Return the (x, y) coordinate for the center point of the cell that contains the specified text.  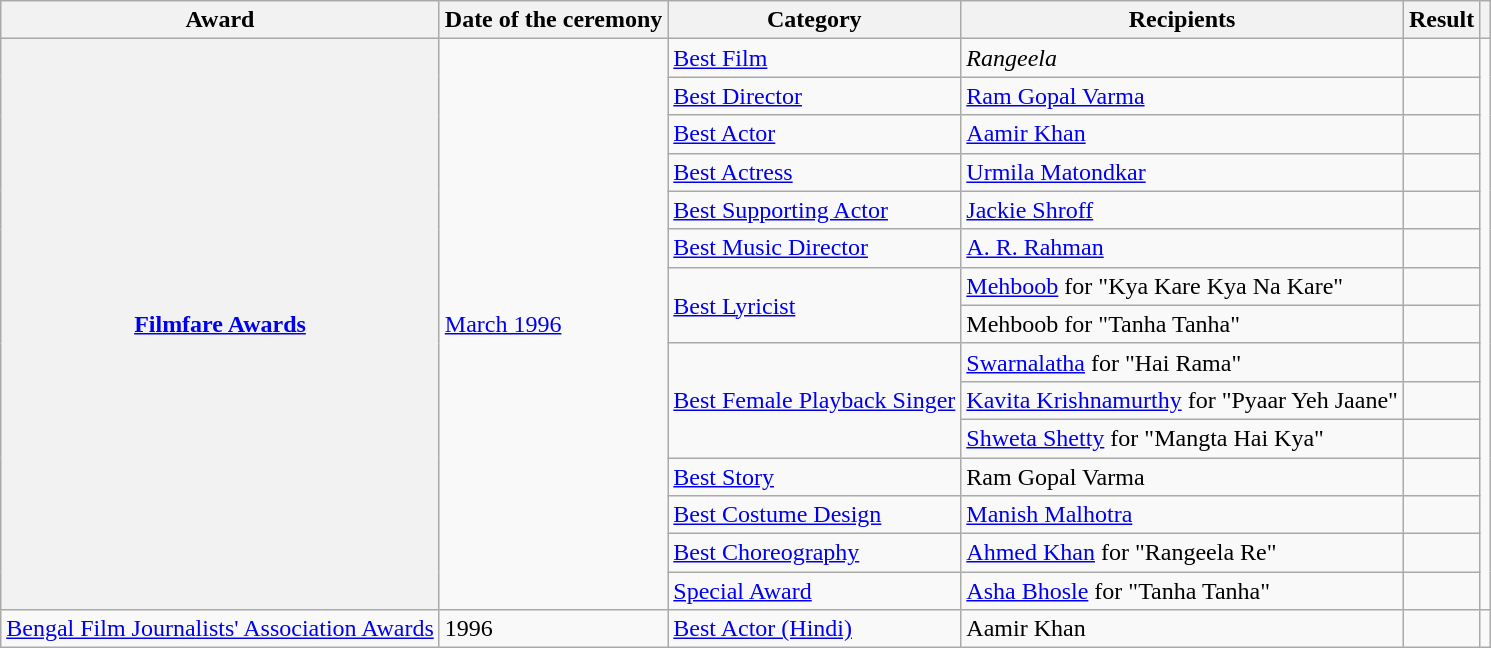
1996 (554, 629)
Best Story (814, 477)
Best Music Director (814, 248)
Result (1441, 20)
Ahmed Khan for "Rangeela Re" (1182, 553)
Mehboob for "Kya Kare Kya Na Kare" (1182, 286)
Best Lyricist (814, 305)
Date of the ceremony (554, 20)
Best Choreography (814, 553)
Best Actor (814, 134)
Best Supporting Actor (814, 210)
Category (814, 20)
March 1996 (554, 324)
Mehboob for "Tanha Tanha" (1182, 324)
Jackie Shroff (1182, 210)
Best Female Playback Singer (814, 400)
Best Director (814, 96)
Best Actor (Hindi) (814, 629)
Best Costume Design (814, 515)
Award (220, 20)
A. R. Rahman (1182, 248)
Rangeela (1182, 58)
Swarnalatha for "Hai Rama" (1182, 362)
Filmfare Awards (220, 324)
Manish Malhotra (1182, 515)
Shweta Shetty for "Mangta Hai Kya" (1182, 438)
Recipients (1182, 20)
Kavita Krishnamurthy for "Pyaar Yeh Jaane" (1182, 400)
Asha Bhosle for "Tanha Tanha" (1182, 591)
Urmila Matondkar (1182, 172)
Special Award (814, 591)
Bengal Film Journalists' Association Awards (220, 629)
Best Actress (814, 172)
Best Film (814, 58)
